Search for the cell housing the specified text and yield its [x, y] center coordinate. 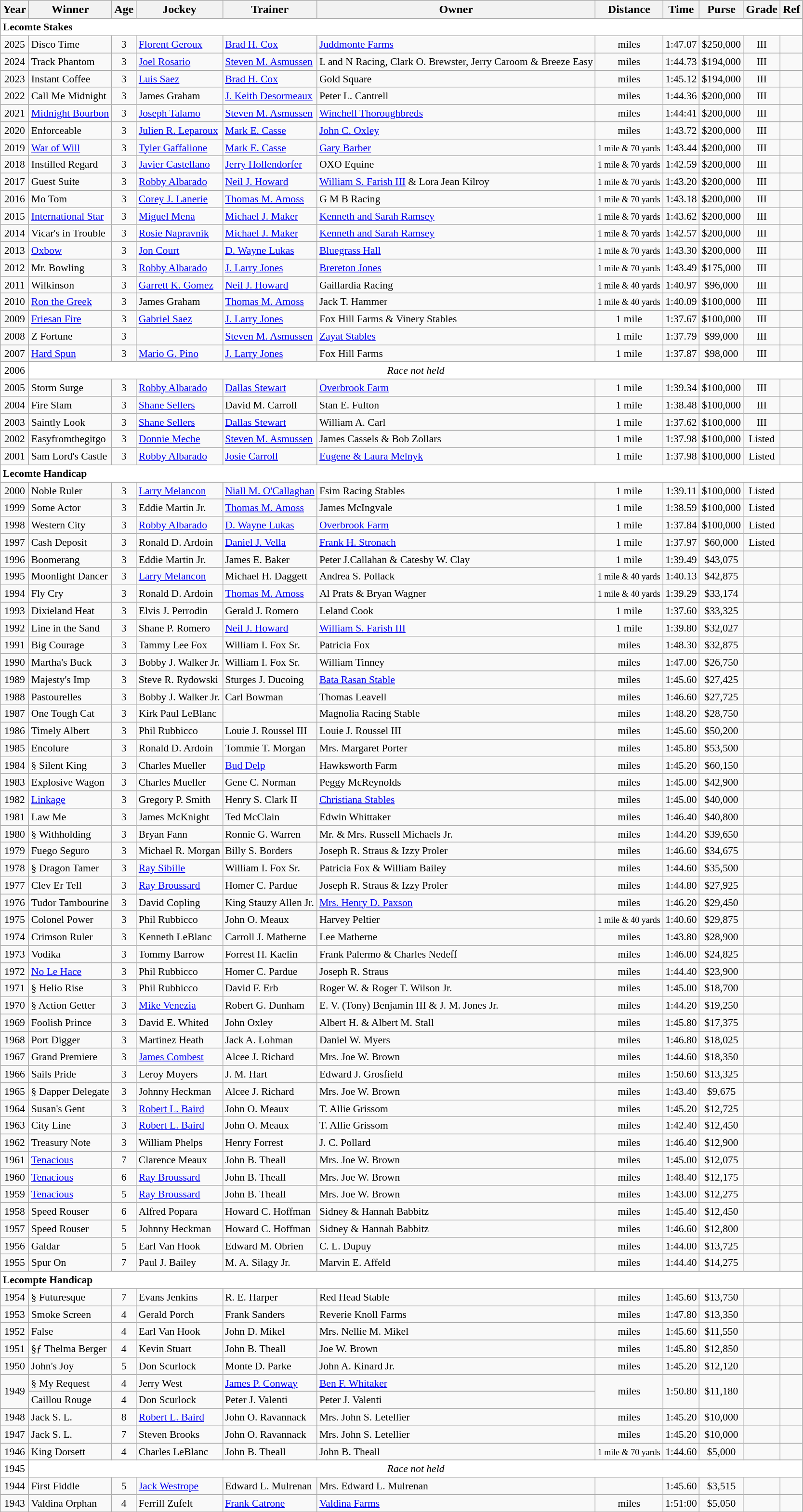
$9,675 [722, 1091]
Steve R. Rydowski [179, 680]
1:42.59 [681, 165]
1969 [14, 1023]
1:43.72 [681, 131]
Bluegrass Hall [456, 250]
Steven Brooks [179, 1434]
2019 [14, 147]
1992 [14, 628]
1956 [14, 1246]
Al Prats & Bryan Wagner [456, 593]
1:42.40 [681, 1126]
Joseph R. Straus [456, 971]
International Star [70, 216]
Line in the Sand [70, 628]
Mrs. Henry D. Paxson [456, 903]
Leroy Moyers [179, 1074]
Jon Court [179, 250]
Mr. & Mrs. Russell Michaels Jr. [456, 834]
Thomas Leavell [456, 697]
Mrs. Edward L. Mulrenan [456, 1486]
C. L. Dupuy [456, 1246]
1:40.09 [681, 302]
1980 [14, 834]
2006 [14, 370]
Edward L. Mulrenan [270, 1486]
$40,000 [722, 800]
Forrest H. Kaelin [270, 954]
Lecompte Handicap [402, 1280]
1998 [14, 525]
Charles LeBlanc [179, 1452]
Susan's Gent [70, 1108]
1947 [14, 1434]
1993 [14, 611]
Peggy McReynolds [456, 782]
Some Actor [70, 508]
Storm Surge [70, 388]
1:46.80 [681, 1040]
Magnolia Racing Stable [456, 714]
Gabriel Saez [179, 319]
Brereton Jones [456, 268]
$18,025 [722, 1040]
John's Joy [70, 1366]
Dixieland Heat [70, 611]
1997 [14, 542]
1:50.80 [681, 1391]
Niall M. O'Callaghan [270, 491]
1951 [14, 1349]
Carl Bowman [270, 697]
$43,075 [722, 559]
1961 [14, 1160]
Tudor Tambourine [70, 903]
1954 [14, 1297]
Gold Square [456, 79]
2007 [14, 354]
$60,150 [722, 765]
Henry Forrest [270, 1143]
1966 [14, 1074]
Kenneth LeBlanc [179, 937]
2021 [14, 113]
L and N Racing, Clark O. Brewster, Jerry Caroom & Breeze Easy [456, 62]
1:40.13 [681, 577]
False [70, 1331]
2009 [14, 319]
Garrett K. Gomez [179, 285]
Peter J.Callahan & Catesby W. Clay [456, 559]
1:39.29 [681, 593]
1:44.00 [681, 1246]
1968 [14, 1040]
Lecomte Handicap [402, 473]
$42,900 [722, 782]
Gene C. Norman [270, 782]
Distance [629, 10]
Marvin E. Affeld [456, 1263]
$12,120 [722, 1366]
1:43.18 [681, 199]
Majesty's Imp [70, 680]
1974 [14, 937]
Josie Carroll [270, 456]
1:37.60 [681, 611]
1976 [14, 903]
Fox Hill Farms & Vinery Stables [456, 319]
1:44.36 [681, 96]
1944 [14, 1486]
Vicar's in Trouble [70, 233]
2022 [14, 96]
Encolure [70, 748]
Frank H. Stronach [456, 542]
Fsim Racing Stables [456, 491]
$12,275 [722, 1194]
David M. Carroll [270, 405]
Zayat Stables [456, 336]
1:46.00 [681, 954]
§ Helio Rise [70, 988]
Billy S. Borders [270, 851]
$42,875 [722, 577]
J. Keith Desormeaux [270, 96]
1946 [14, 1452]
$14,275 [722, 1263]
§ Dragon Tamer [70, 868]
$13,350 [722, 1315]
1:50.60 [681, 1074]
Gary Barber [456, 147]
Timely Albert [70, 731]
$32,027 [722, 628]
1:48.30 [681, 645]
1988 [14, 697]
Evans Jenkins [179, 1297]
1:43.30 [681, 250]
Albert H. & Albert M. Stall [456, 1023]
Robert G. Dunham [270, 1005]
John C. Oxley [456, 131]
Jockey [179, 10]
$11,550 [722, 1331]
1978 [14, 868]
1:39.34 [681, 388]
1:43.62 [681, 216]
$23,900 [722, 971]
2017 [14, 182]
Friesan Fire [70, 319]
1973 [14, 954]
Midnight Bourbon [70, 113]
Daniel J. Vella [270, 542]
Patricia Fox & William Bailey [456, 868]
Sturges J. Ducoing [270, 680]
Gerald J. Romero [270, 611]
1:37.79 [681, 336]
1984 [14, 765]
Z Fortune [70, 336]
$98,000 [722, 354]
J. M. Hart [270, 1074]
$28,750 [722, 714]
§ Futuresque [70, 1297]
J. C. Pollard [456, 1143]
Tammy Lee Fox [179, 645]
$50,200 [722, 731]
David F. Erb [270, 988]
Jerry Hollendorfer [270, 165]
Mrs. Nellie M. Mikel [456, 1331]
Henry S. Clark II [270, 800]
1987 [14, 714]
1967 [14, 1057]
2004 [14, 405]
2015 [14, 216]
1970 [14, 1005]
Valdina Farms [456, 1503]
1:37.97 [681, 542]
1943 [14, 1503]
Year [14, 10]
1:44:41 [681, 113]
2008 [14, 336]
First Fiddle [70, 1486]
2012 [14, 268]
2002 [14, 439]
$27,725 [722, 697]
Foolish Prince [70, 1023]
Explosive Wagon [70, 782]
2018 [14, 165]
William A. Carl [456, 422]
Shane P. Romero [179, 628]
§ Dapper Delegate [70, 1091]
1:43.49 [681, 268]
1:47.00 [681, 662]
Joe W. Brown [456, 1349]
1994 [14, 593]
Alfred Popara [179, 1211]
Peter L. Cantrell [456, 96]
Fire Slam [70, 405]
Caillou Rouge [70, 1400]
Track Phantom [70, 62]
Corey J. Lanerie [179, 199]
Fuego Seguro [70, 851]
Sam Lord's Castle [70, 456]
$40,800 [722, 817]
1962 [14, 1143]
1952 [14, 1331]
Miguel Mena [179, 216]
$12,725 [722, 1108]
Juddmonte Farms [456, 44]
John A. Kinard Jr. [456, 1366]
Martinez Heath [179, 1040]
Patricia Fox [456, 645]
Grand Premiere [70, 1057]
1:43.40 [681, 1091]
Pastourelles [70, 697]
1958 [14, 1211]
2001 [14, 456]
$12,175 [722, 1177]
One Tough Cat [70, 714]
Instilled Regard [70, 165]
Cash Deposit [70, 542]
Mr. Bowling [70, 268]
Winner [70, 10]
Edward J. Grosfield [456, 1074]
Owner [456, 10]
$13,725 [722, 1246]
Fly Cry [70, 593]
$29,875 [722, 920]
Red Head Stable [456, 1297]
Hard Spun [70, 354]
1975 [14, 920]
Lee Matherne [456, 937]
Wilkinson [70, 285]
1:44.80 [681, 885]
Elvis J. Perrodin [179, 611]
1959 [14, 1194]
$19,250 [722, 1005]
R. E. Harper [270, 1297]
2020 [14, 131]
Hawksworth Farm [456, 765]
2014 [14, 233]
2024 [14, 62]
1:37.67 [681, 319]
John Oxley [270, 1023]
1950 [14, 1366]
Moonlight Dancer [70, 577]
1945 [14, 1469]
1983 [14, 782]
1:44.73 [681, 62]
Smoke Screen [70, 1315]
Disco Time [70, 44]
James McKnight [179, 817]
Jack T. Hammer [456, 302]
Enforceable [70, 131]
1999 [14, 508]
Ron the Greek [70, 302]
§ My Request [70, 1383]
$12,075 [722, 1160]
Guest Suite [70, 182]
Monte D. Parke [270, 1366]
William Tinney [456, 662]
E. V. (Tony) Benjamin III & J. M. Jones Jr. [456, 1005]
$18,700 [722, 988]
$12,850 [722, 1349]
2025 [14, 44]
Lecomte Stakes [402, 27]
Spur On [70, 1263]
David Copling [179, 903]
Ferrill Zufelt [179, 1503]
1:43.80 [681, 937]
Treasury Note [70, 1143]
1991 [14, 645]
$13,325 [722, 1074]
Mario G. Pino [179, 354]
1:38.59 [681, 508]
1:43.44 [681, 147]
1964 [14, 1108]
Kirk Paul LeBlanc [179, 714]
G M B Racing [456, 199]
M. A. Silagy Jr. [270, 1263]
Clev Er Tell [70, 885]
$29,450 [722, 903]
$17,375 [722, 1023]
§ Withholding [70, 834]
$39,650 [722, 834]
Crimson Ruler [70, 937]
1:39.11 [681, 491]
2013 [14, 250]
Martha's Buck [70, 662]
2005 [14, 388]
1948 [14, 1417]
1979 [14, 851]
1986 [14, 731]
Trainer [270, 10]
1:42.57 [681, 233]
1:40.97 [681, 285]
Florent Geroux [179, 44]
$24,825 [722, 954]
Gerald Porch [179, 1315]
Roger W. & Roger T. Wilson Jr. [456, 988]
OXO Equine [456, 165]
1:45.40 [681, 1211]
Frank Catrone [270, 1503]
$5,050 [722, 1503]
Harvey Peltier [456, 920]
Port Digger [70, 1040]
Paul J. Bailey [179, 1263]
$60,000 [722, 542]
1:37.87 [681, 354]
William S. Farish III [456, 628]
Ronnie G. Warren [270, 834]
1:43.20 [681, 182]
$27,925 [722, 885]
Saintly Look [70, 422]
King Stauzy Allen Jr. [270, 903]
Tommy Barrow [179, 954]
§ƒ Thelma Berger [70, 1349]
Mrs. Margaret Porter [456, 748]
$12,900 [722, 1143]
Ben F. Whitaker [456, 1383]
1982 [14, 800]
Purse [722, 10]
1996 [14, 559]
1:43.00 [681, 1194]
Call Me Midnight [70, 96]
Luis Saez [179, 79]
Sails Pride [70, 1074]
Gregory P. Smith [179, 800]
$28,900 [722, 937]
Instant Coffee [70, 79]
City Line [70, 1126]
$13,750 [722, 1297]
Frank Palermo & Charles Nedeff [456, 954]
Mo Tom [70, 199]
§ Silent King [70, 765]
Winchell Thoroughbreds [456, 113]
§ Action Getter [70, 1005]
Colonel Power [70, 920]
1955 [14, 1263]
2011 [14, 285]
Gaillardia Racing [456, 285]
Michael R. Morgan [179, 851]
Edwin Whittaker [456, 817]
2010 [14, 302]
$12,800 [722, 1229]
Christiana Stables [456, 800]
Ray Sibille [179, 868]
1:39.49 [681, 559]
Time [681, 10]
King Dorsett [70, 1452]
Vodika [70, 954]
Bryan Fann [179, 834]
Western City [70, 525]
2000 [14, 491]
Jack Westrope [179, 1486]
Law Me [70, 817]
Joseph Talamo [179, 113]
Julien R. Leparoux [179, 131]
Valdina Orphan [70, 1503]
Ref [791, 10]
Donnie Meche [179, 439]
1:45.12 [681, 79]
William S. Farish III & Lora Jean Kilroy [456, 182]
$175,000 [722, 268]
2016 [14, 199]
1995 [14, 577]
Carroll J. Matherne [270, 937]
Galdar [70, 1246]
War of Will [70, 147]
$53,500 [722, 748]
$96,000 [722, 285]
1981 [14, 817]
Big Courage [70, 645]
1953 [14, 1315]
$35,500 [722, 868]
1:47.80 [681, 1315]
1:37.84 [681, 525]
Javier Castellano [179, 165]
Daniel W. Myers [456, 1040]
2023 [14, 79]
1971 [14, 988]
1:39.80 [681, 628]
1990 [14, 662]
1:37.62 [681, 422]
Rosie Napravnik [179, 233]
1960 [14, 1177]
Bata Rasan Stable [456, 680]
James Cassels & Bob Zollars [456, 439]
1:48.40 [681, 1177]
Age [124, 10]
1972 [14, 971]
Oxbow [70, 250]
Easyfromthegitgo [70, 439]
William Phelps [179, 1143]
1:47.07 [681, 44]
Linkage [70, 800]
1977 [14, 885]
1949 [14, 1391]
Jack A. Lohman [270, 1040]
Jerry West [179, 1383]
1:38.48 [681, 405]
Tommie T. Morgan [270, 748]
John D. Mikel [270, 1331]
Clarence Meaux [179, 1160]
Eugene & Laura Melnyk [456, 456]
David E. Whited [179, 1023]
Grade [762, 10]
$5,000 [722, 1452]
Bud Delp [270, 765]
1985 [14, 748]
$18,350 [722, 1057]
1:40.60 [681, 920]
Boomerang [70, 559]
Mike Venezia [179, 1005]
Michael H. Daggett [270, 577]
James E. Baker [270, 559]
$26,750 [722, 662]
$11,180 [722, 1391]
James Combest [179, 1057]
Reverie Knoll Farms [456, 1315]
Noble Ruler [70, 491]
Ted McClain [270, 817]
Tyler Gaffalione [179, 147]
Joel Rosario [179, 62]
Fox Hill Farms [456, 354]
$32,875 [722, 645]
James McIngvale [456, 508]
$33,174 [722, 593]
1965 [14, 1091]
2003 [14, 422]
1:51:00 [681, 1503]
Andrea S. Pollack [456, 577]
8 [124, 1417]
$33,325 [722, 611]
1:46.20 [681, 903]
Stan E. Fulton [456, 405]
$27,425 [722, 680]
Kevin Stuart [179, 1349]
1957 [14, 1229]
Frank Sanders [270, 1315]
No Le Hace [70, 971]
1:48.20 [681, 714]
Leland Cook [456, 611]
1963 [14, 1126]
Edward M. Obrien [270, 1246]
1989 [14, 680]
$34,675 [722, 851]
$250,000 [722, 44]
James P. Conway [270, 1383]
$3,515 [722, 1486]
$99,000 [722, 336]
